Capture the cell that displays the provided text and extract its [x, y] central coordinate. 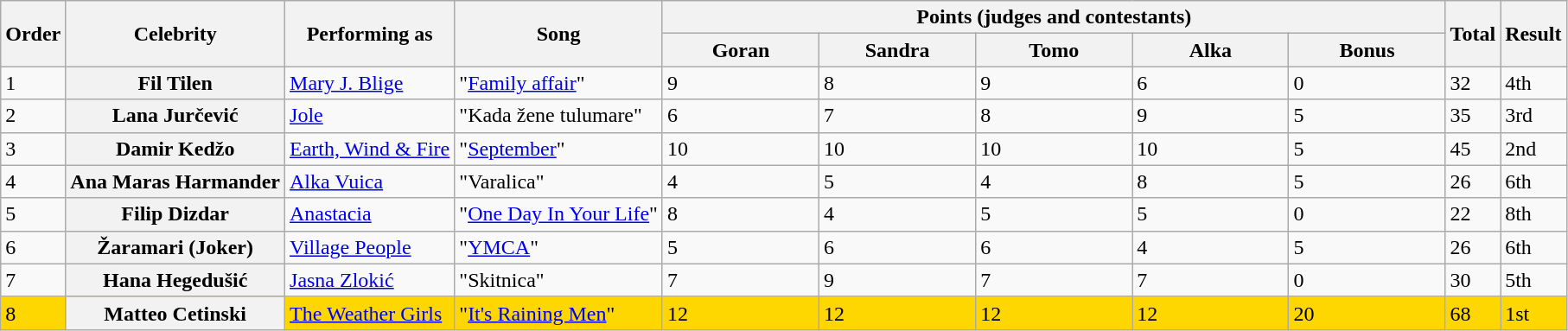
Alka Vuica [370, 181]
The Weather Girls [370, 313]
Sandra [897, 50]
Song [558, 34]
Result [1533, 34]
Performing as [370, 34]
Jasna Zlokić [370, 280]
"Kada žene tulumare" [558, 116]
"September" [558, 149]
Matteo Cetinski [175, 313]
Celebrity [175, 34]
22 [1473, 214]
35 [1473, 116]
"It's Raining Men" [558, 313]
"One Day In Your Life" [558, 214]
Points (judges and contestants) [1054, 17]
Mary J. Blige [370, 83]
Tomo [1055, 50]
Order [33, 34]
Bonus [1367, 50]
Žaramari (Joker) [175, 247]
5th [1533, 280]
2nd [1533, 149]
Goran [740, 50]
1st [1533, 313]
Total [1473, 34]
1 [33, 83]
Lana Jurčević [175, 116]
8th [1533, 214]
3rd [1533, 116]
"YMCA" [558, 247]
Earth, Wind & Fire [370, 149]
Ana Maras Harmander [175, 181]
32 [1473, 83]
"Skitnica" [558, 280]
"Family affair" [558, 83]
2 [33, 116]
Jole [370, 116]
3 [33, 149]
Filip Dizdar [175, 214]
30 [1473, 280]
68 [1473, 313]
"Varalica" [558, 181]
Hana Hegedušić [175, 280]
Village People [370, 247]
Alka [1210, 50]
4th [1533, 83]
Fil Tilen [175, 83]
Anastacia [370, 214]
20 [1367, 313]
45 [1473, 149]
Damir Kedžo [175, 149]
